Scan for the cell matching the given text and deliver its (X, Y) coordinate at center. 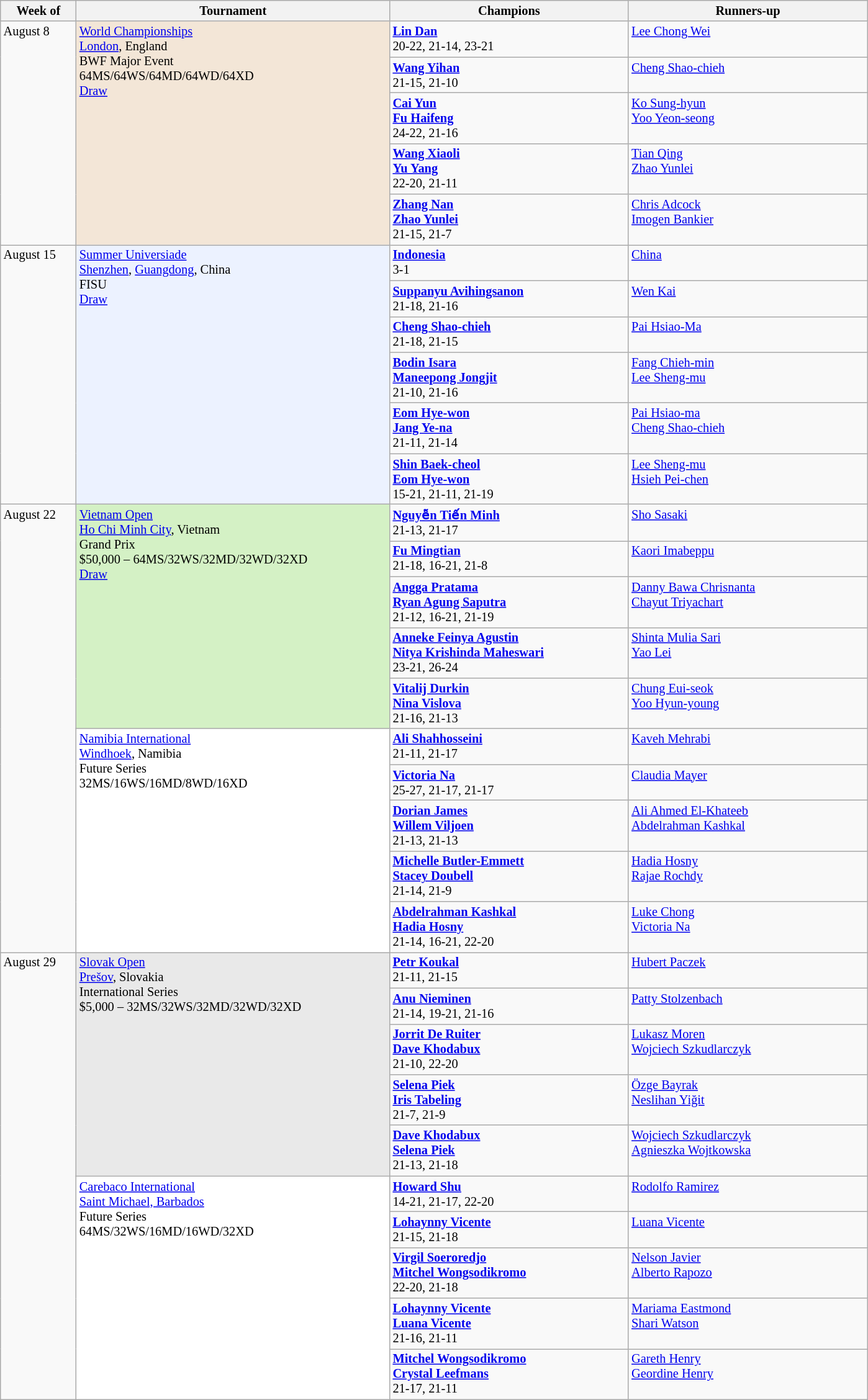
Sho Sasaki (748, 523)
Summer UniversiadeShenzhen, Guangdong, ChinaFISUDraw (233, 374)
Shinta Mulia Sari Yao Lei (748, 653)
Cheng Shao-chieh (748, 75)
Nguyễn Tiến Minh21-13, 21-17 (509, 523)
Shin Baek-cheol Eom Hye-won15-21, 21-11, 21-19 (509, 479)
Fu Mingtian21-18, 16-21, 21-8 (509, 559)
Petr Koukal21-11, 21-15 (509, 970)
Ali Shahhosseini21-11, 21-17 (509, 747)
Champions (509, 11)
Anneke Feinya Agustin Nitya Krishinda Maheswari23-21, 26-24 (509, 653)
Lohaynny Vicente21-15, 21-18 (509, 1229)
Zhang Nan Zhao Yunlei21-15, 21-7 (509, 220)
Danny Bawa Chrisnanta Chayut Triyachart (748, 602)
Ali Ahmed El-Khateeb Abdelrahman Kashkal (748, 825)
Slovak OpenPrešov, SlovakiaInternational Series$5,000 – 32MS/32WS/32MD/32WD/32XD (233, 1064)
Wojciech Szkudlarczyk Agnieszka Wojtkowska (748, 1151)
Cheng Shao-chieh 21-18, 21-15 (509, 334)
Tournament (233, 11)
Victoria Na25-27, 21-17, 21-17 (509, 783)
Wen Kai (748, 298)
Wang Xiaoli Yu Yang22-20, 21-11 (509, 169)
Howard Shu14-21, 21-17, 22-20 (509, 1194)
Indonesia3-1 (509, 262)
Lohaynny Vicente Luana Vicente21-16, 21-11 (509, 1324)
Eom Hye-won Jang Ye-na21-11, 21-14 (509, 428)
Pai Hsiao-ma Cheng Shao-chieh (748, 428)
August 29 (38, 1175)
Week of (38, 11)
August 22 (38, 728)
Abdelrahman Kashkal Hadia Hosny21-14, 16-21, 22-20 (509, 927)
Hubert Paczek (748, 970)
Dorian James Willem Viljoen21-13, 21-13 (509, 825)
Patty Stolzenbach (748, 1006)
Jorrit De Ruiter Dave Khodabux21-10, 22-20 (509, 1049)
Mitchel Wongsodikromo Crystal Leefmans21-17, 21-11 (509, 1374)
Wang Yihan21-15, 21-10 (509, 75)
Carebaco InternationalSaint Michael, BarbadosFuture Series64MS/32WS/16MD/16WD/32XD (233, 1288)
Özge Bayrak Neslihan Yiğit (748, 1100)
Lin Dan20-22, 21-14, 23-21 (509, 39)
China (748, 262)
World ChampionshipsLondon, EnglandBWF Major Event64MS/64WS/64MD/64WD/64XDDraw (233, 133)
Mariama Eastmond Shari Watson (748, 1324)
Vietnam OpenHo Chi Minh City, VietnamGrand Prix$50,000 – 64MS/32WS/32MD/32WD/32XDDraw (233, 616)
Vitalij Durkin Nina Vislova21-16, 21-13 (509, 703)
Namibia InternationalWindhoek, NamibiaFuture Series32MS/16WS/16MD/8WD/16XD (233, 840)
Luke Chong Victoria Na (748, 927)
Kaori Imabeppu (748, 559)
Ko Sung-hyun Yoo Yeon-seong (748, 118)
Fang Chieh-min Lee Sheng-mu (748, 377)
Dave Khodabux Selena Piek21-13, 21-18 (509, 1151)
Michelle Butler-Emmett Stacey Doubell21-14, 21-9 (509, 876)
Selena Piek Iris Tabeling21-7, 21-9 (509, 1100)
Nelson Javier Alberto Rapozo (748, 1273)
Chung Eui-seok Yoo Hyun-young (748, 703)
Runners-up (748, 11)
Gareth Henry Geordine Henry (748, 1374)
August 15 (38, 374)
Lee Chong Wei (748, 39)
Suppanyu Avihingsanon21-18, 21-16 (509, 298)
Kaveh Mehrabi (748, 747)
Bodin Isara Maneepong Jongjit21-10, 21-16 (509, 377)
Hadia Hosny Rajae Rochdy (748, 876)
Cai Yun Fu Haifeng24-22, 21-16 (509, 118)
August 8 (38, 133)
Lukasz Moren Wojciech Szkudlarczyk (748, 1049)
Angga Pratama Ryan Agung Saputra21-12, 16-21, 21-19 (509, 602)
Virgil Soeroredjo Mitchel Wongsodikromo22-20, 21-18 (509, 1273)
Lee Sheng-mu Hsieh Pei-chen (748, 479)
Luana Vicente (748, 1229)
Chris Adcock Imogen Bankier (748, 220)
Rodolfo Ramirez (748, 1194)
Claudia Mayer (748, 783)
Pai Hsiao-Ma (748, 334)
Anu Nieminen21-14, 19-21, 21-16 (509, 1006)
Tian Qing Zhao Yunlei (748, 169)
